Search for the cell housing the specified text and yield its [X, Y] center coordinate. 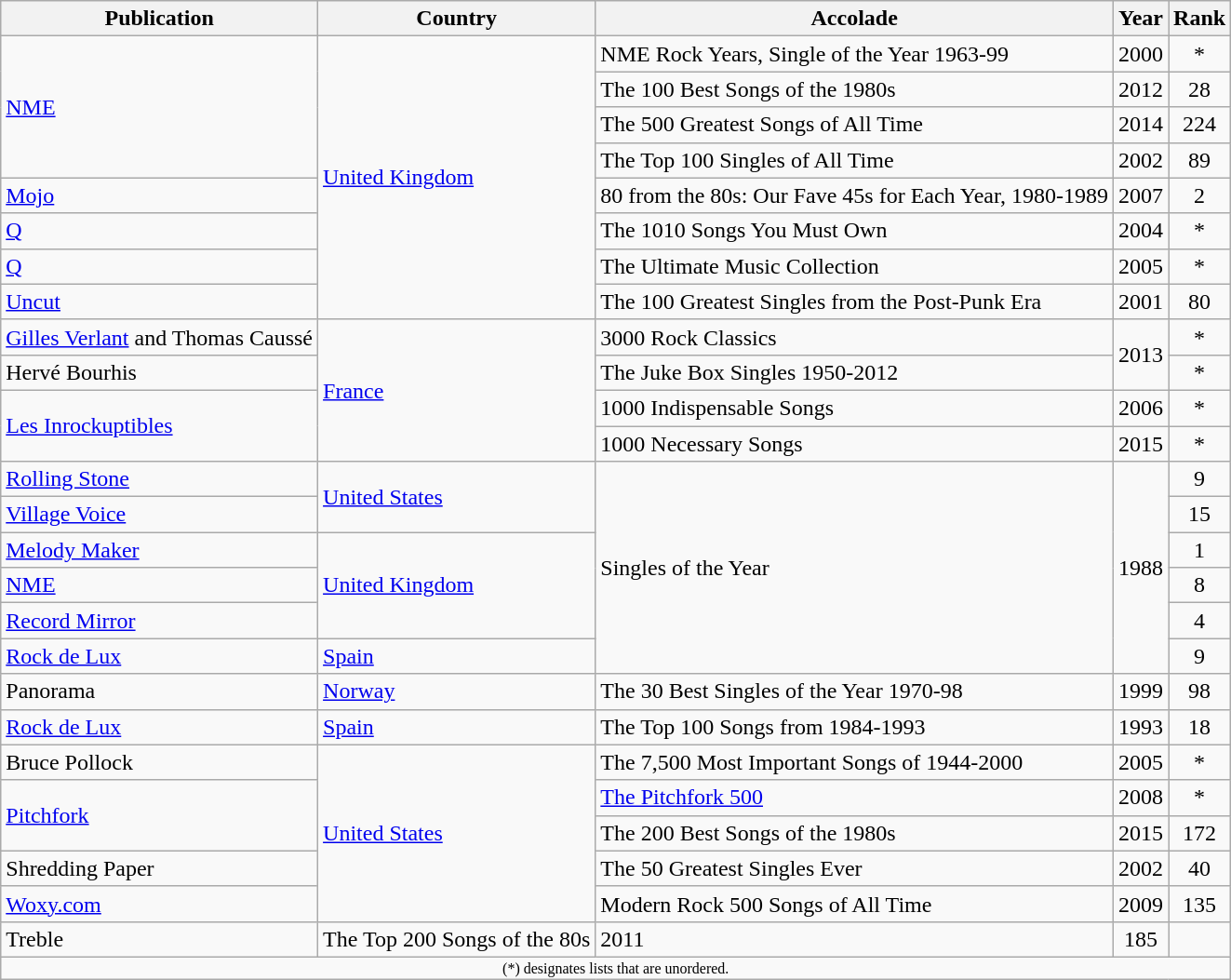
2008 [1141, 798]
1988 [1141, 568]
Publication [160, 19]
Treble [160, 939]
1000 Indispensable Songs [854, 408]
The Top 100 Singles of All Time [854, 160]
The 30 Best Singles of the Year 1970-98 [854, 691]
2013 [1141, 355]
3000 Rock Classics [854, 337]
172 [1200, 833]
Country [457, 19]
15 [1200, 515]
Year [1141, 19]
Mojo [160, 195]
1000 Necessary Songs [854, 444]
Record Mirror [160, 621]
Melody Maker [160, 550]
(*) designates lists that are unordered. [616, 968]
2004 [1141, 231]
Norway [457, 691]
Woxy.com [160, 904]
France [457, 390]
Singles of the Year [854, 568]
135 [1200, 904]
Rank [1200, 19]
Pitchfork [160, 815]
The Top 200 Songs of the 80s [457, 939]
The Pitchfork 500 [854, 798]
80 [1200, 302]
The 7,500 Most Important Songs of 1944-2000 [854, 762]
Panorama [160, 691]
The 100 Greatest Singles from the Post-Punk Era [854, 302]
2011 [854, 939]
The Top 100 Songs from 1984-1993 [854, 727]
Hervé Bourhis [160, 372]
The 1010 Songs You Must Own [854, 231]
224 [1200, 125]
The Juke Box Singles 1950-2012 [854, 372]
2 [1200, 195]
Bruce Pollock [160, 762]
Gilles Verlant and Thomas Caussé [160, 337]
98 [1200, 691]
28 [1200, 89]
The 100 Best Songs of the 1980s [854, 89]
1999 [1141, 691]
80 from the 80s: Our Fave 45s for Each Year, 1980-1989 [854, 195]
Village Voice [160, 515]
18 [1200, 727]
Modern Rock 500 Songs of All Time [854, 904]
40 [1200, 868]
The 500 Greatest Songs of All Time [854, 125]
Shredding Paper [160, 868]
2000 [1141, 54]
8 [1200, 585]
2009 [1141, 904]
2007 [1141, 195]
The 200 Best Songs of the 1980s [854, 833]
Les Inrockuptibles [160, 425]
The Ultimate Music Collection [854, 266]
The 50 Greatest Singles Ever [854, 868]
1 [1200, 550]
2014 [1141, 125]
89 [1200, 160]
1993 [1141, 727]
2012 [1141, 89]
Accolade [854, 19]
185 [1141, 939]
Rolling Stone [160, 479]
2001 [1141, 302]
2006 [1141, 408]
Uncut [160, 302]
4 [1200, 621]
NME Rock Years, Single of the Year 1963-99 [854, 54]
